From the cell containing the given text, extract its center point as (X, Y) coordinate. 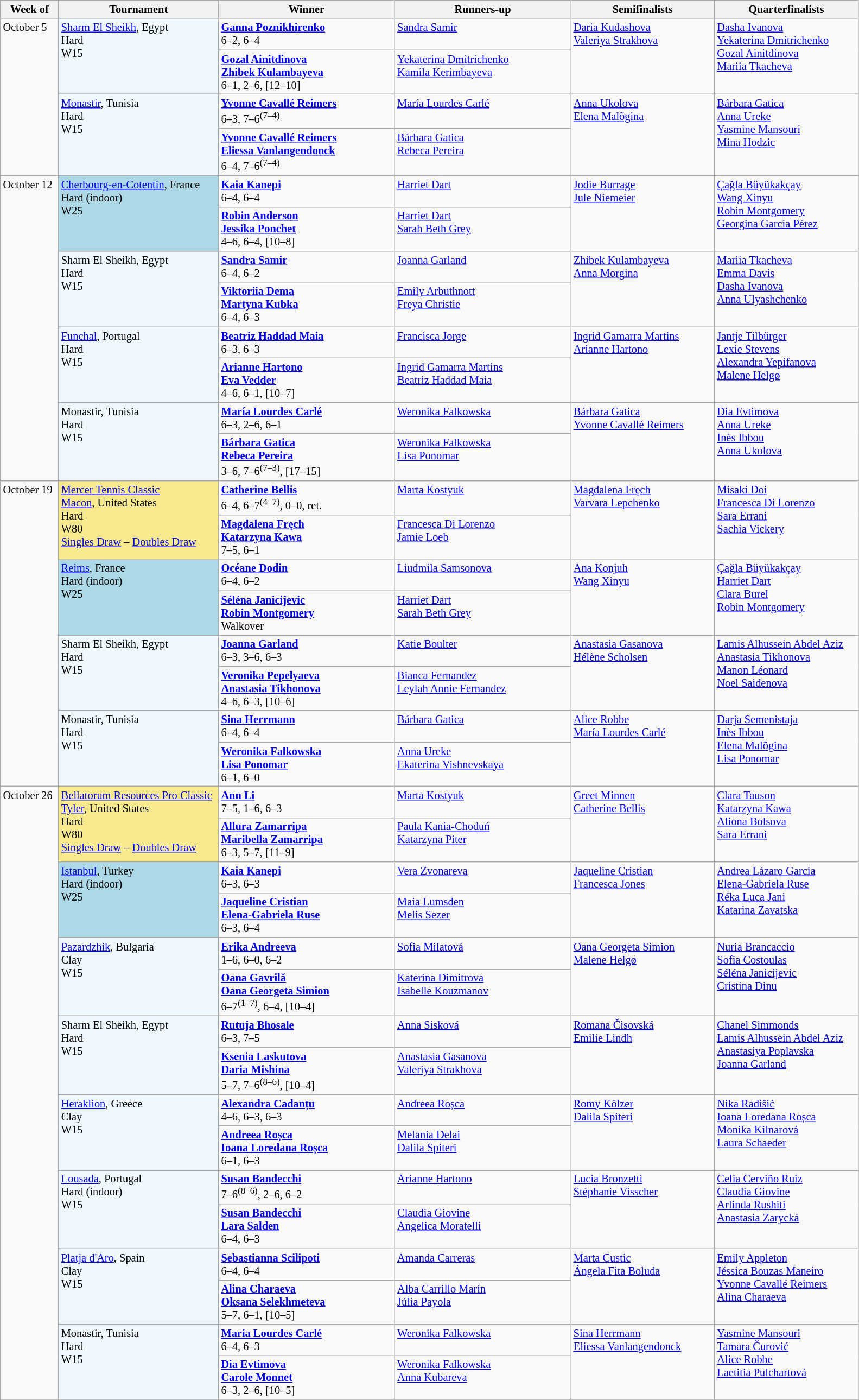
Platja d'Aro, Spain Clay W15 (139, 1287)
Misaki Doi Francesca Di Lorenzo Sara Errani Sachia Vickery (787, 520)
Dia Evtimova Anna Ureke Inès Ibbou Anna Ukolova (787, 442)
October 26 (29, 1093)
Magdalena Fręch Varvara Lepchenko (642, 520)
Alexandra Cadanțu 4–6, 6–3, 6–3 (307, 1110)
Bianca Fernandez Leylah Annie Fernandez (483, 688)
Harriet Dart (483, 191)
Katie Boulter (483, 651)
Sandra Samir (483, 34)
Jodie Burrage Jule Niemeier (642, 213)
Daria Kudashova Valeriya Strakhova (642, 56)
Dia Evtimova Carole Monnet 6–3, 2–6, [10–5] (307, 1378)
Robin Anderson Jessika Ponchet 4–6, 6–4, [10–8] (307, 229)
Dasha Ivanova Yekaterina Dmitrichenko Gozal Ainitdinova Mariia Tkacheva (787, 56)
Maia Lumsden Melis Sezer (483, 915)
Anna Sisková (483, 1032)
Sofia Milatová (483, 953)
Catherine Bellis 6–4, 6–7(4–7), 0–0, ret. (307, 498)
Anastasia Gasanova Hélène Scholsen (642, 673)
Jaqueline Cristian Elena-Gabriela Ruse 6–3, 6–4 (307, 915)
Weronika Falkowska Lisa Ponomar (483, 457)
Lousada, Portugal Hard (indoor) W15 (139, 1209)
Nuria Brancaccio Sofia Costoulas Séléna Janicijevic Cristina Dinu (787, 977)
Semifinalists (642, 9)
Tournament (139, 9)
Bárbara Gatica (483, 726)
Darja Semenistaja Inès Ibbou Elena Malõgina Lisa Ponomar (787, 748)
Lucia Bronzetti Stéphanie Visscher (642, 1209)
Celia Cerviño Ruiz Claudia Giovine Arlinda Rushiti Anastasia Zarycká (787, 1209)
Istanbul, Turkey Hard (indoor) W25 (139, 900)
Susan Bandecchi Lara Salden 6–4, 6–3 (307, 1226)
Ana Konjuh Wang Xinyu (642, 597)
October 12 (29, 328)
Mercer Tennis Classic Macon, United States Hard W80 Singles Draw – Doubles Draw (139, 520)
Veronika Pepelyaeva Anastasia Tikhonova 4–6, 6–3, [10–6] (307, 688)
Ann Li 7–5, 1–6, 6–3 (307, 802)
Funchal, Portugal Hard W15 (139, 365)
Bárbara Gatica Anna Ureke Yasmine Mansouri Mina Hodzic (787, 135)
Romy Kölzer Dalila Spiteri (642, 1132)
Allura Zamarripa Maribella Zamarripa 6–3, 5–7, [11–9] (307, 840)
Arianne Hartono (483, 1187)
Greet Minnen Catherine Bellis (642, 824)
Weronika Falkowska Anna Kubareva (483, 1378)
Chanel Simmonds Lamis Alhussein Abdel Aziz Anastasiya Poplavska Joanna Garland (787, 1055)
October 5 (29, 97)
Ingrid Gamarra Martins Beatriz Haddad Maia (483, 381)
Kaia Kanepi 6–3, 6–3 (307, 878)
Heraklion, Greece Clay W15 (139, 1132)
Séléna Janicijevic Robin Montgomery Walkover (307, 613)
Claudia Giovine Angelica Moratelli (483, 1226)
Andreea Roșca Ioana Loredana Roșca 6–1, 6–3 (307, 1148)
Océane Dodin 6–4, 6–2 (307, 575)
Kaia Kanepi 6–4, 6–4 (307, 191)
Oana Georgeta Simion Malene Helgø (642, 977)
Rutuja Bhosale 6–3, 7–5 (307, 1032)
Yvonne Cavallé Reimers 6–3, 7–6(7–4) (307, 111)
Gozal Ainitdinova Zhibek Kulambayeva 6–1, 2–6, [12–10] (307, 72)
Weronika Falkowska Lisa Ponomar 6–1, 6–0 (307, 764)
Magdalena Fręch Katarzyna Kawa 7–5, 6–1 (307, 537)
Yasmine Mansouri Tamara Čurović Alice Robbe Laetitia Pulchartová (787, 1361)
Alba Carrillo Marín Júlia Payola (483, 1302)
Jantje Tilbürger Lexie Stevens Alexandra Yepifanova Malene Helgø (787, 365)
Francesca Di Lorenzo Jamie Loeb (483, 537)
Melania Delai Dalila Spiteri (483, 1148)
Paula Kania-Choduń Katarzyna Piter (483, 840)
Vera Zvonareva (483, 878)
Clara Tauson Katarzyna Kawa Aliona Bolsova Sara Errani (787, 824)
Andrea Lázaro García Elena-Gabriela Ruse Réka Luca Jani Katarina Zavatska (787, 900)
Lamis Alhussein Abdel Aziz Anastasia Tikhonova Manon Léonard Noel Saidenova (787, 673)
Andreea Roșca (483, 1110)
Reims, France Hard (indoor) W25 (139, 597)
Viktoriia Dema Martyna Kubka 6–4, 6–3 (307, 305)
Sebastianna Scilipoti 6–4, 6–4 (307, 1264)
María Lourdes Carlé 6–4, 6–3 (307, 1340)
Oana Gavrilă Oana Georgeta Simion 6–7(1–7), 6–4, [10–4] (307, 992)
Bellatorum Resources Pro Classic Tyler, United States Hard W80 Singles Draw – Doubles Draw (139, 824)
Amanda Carreras (483, 1264)
Yvonne Cavallé Reimers Eliessa Vanlangendonck 6–4, 7–6(7–4) (307, 152)
Liudmila Samsonova (483, 575)
Joanna Garland (483, 267)
Runners-up (483, 9)
Arianne Hartono Eva Vedder 4–6, 6–1, [10–7] (307, 381)
Ganna Poznikhirenko 6–2, 6–4 (307, 34)
Jaqueline Cristian Francesca Jones (642, 900)
María Lourdes Carlé 6–3, 2–6, 6–1 (307, 418)
Sina Herrmann Eliessa Vanlangendonck (642, 1361)
Çağla Büyükakçay Wang Xinyu Robin Montgomery Georgina García Pérez (787, 213)
Ksenia Laskutova Daria Mishina 5–7, 7–6(8–6), [10–4] (307, 1070)
Beatriz Haddad Maia 6–3, 6–3 (307, 343)
Susan Bandecchi 7–6(8–6), 2–6, 6–2 (307, 1187)
Bárbara Gatica Yvonne Cavallé Reimers (642, 442)
Marta Custic Ángela Fita Boluda (642, 1287)
Zhibek Kulambayeva Anna Morgina (642, 289)
Winner (307, 9)
Sina Herrmann 6–4, 6–4 (307, 726)
Bárbara Gatica Rebeca Pereira (483, 152)
Ingrid Gamarra Martins Arianne Hartono (642, 365)
Nika Radišić Ioana Loredana Roșca Monika Kilnarová Laura Schaeder (787, 1132)
Alice Robbe María Lourdes Carlé (642, 748)
October 19 (29, 634)
Alina Charaeva Oksana Selekhmeteva 5–7, 6–1, [10–5] (307, 1302)
Francisca Jorge (483, 343)
Week of (29, 9)
Quarterfinalists (787, 9)
Yekaterina Dmitrichenko Kamila Kerimbayeva (483, 72)
Katerina Dimitrova Isabelle Kouzmanov (483, 992)
Anastasia Gasanova Valeriya Strakhova (483, 1070)
Anna Ukolova Elena Malõgina (642, 135)
Sandra Samir 6–4, 6–2 (307, 267)
Mariia Tkacheva Emma Davis Dasha Ivanova Anna Ulyashchenko (787, 289)
Çağla Büyükakçay Harriet Dart Clara Burel Robin Montgomery (787, 597)
Pazardzhik, Bulgaria Clay W15 (139, 977)
Joanna Garland 6–3, 3–6, 6–3 (307, 651)
Emily Arbuthnott Freya Christie (483, 305)
Bárbara Gatica Rebeca Pereira 3–6, 7–6(7–3), [17–15] (307, 457)
Anna Ureke Ekaterina Vishnevskaya (483, 764)
Romana Čisovská Emilie Lindh (642, 1055)
Emily Appleton Jéssica Bouzas Maneiro Yvonne Cavallé Reimers Alina Charaeva (787, 1287)
María Lourdes Carlé (483, 111)
Erika Andreeva 1–6, 6–0, 6–2 (307, 953)
Cherbourg-en-Cotentin, France Hard (indoor) W25 (139, 213)
